For the text-containing cell, return its midpoint in [X, Y] coordinate format. 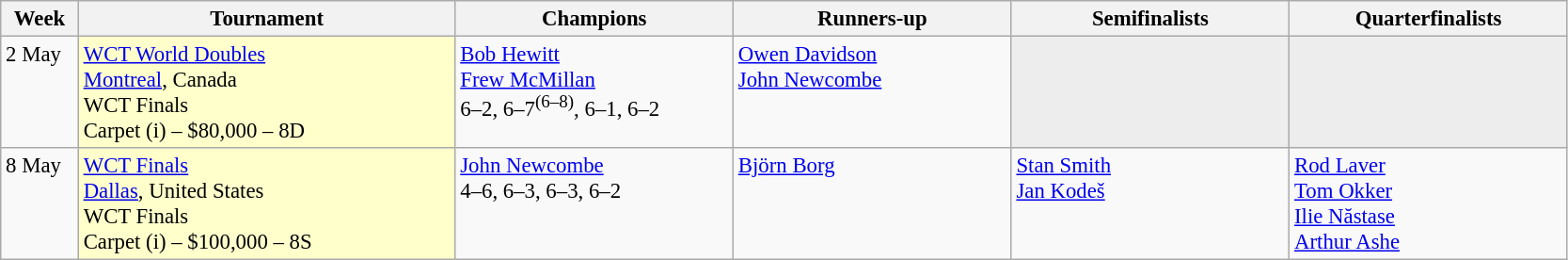
WCT World Doubles Montreal, CanadaWCT FinalsCarpet (i) – $80,000 – 8D [267, 92]
John Newcombe4–6, 6–3, 6–3, 6–2 [594, 203]
Bob Hewitt Frew McMillan6–2, 6–7(6–8), 6–1, 6–2 [594, 92]
Owen Davidson John Newcombe [873, 92]
Tournament [267, 19]
Quarterfinalists [1429, 19]
WCT Finals Dallas, United StatesWCT FinalsCarpet (i) – $100,000 – 8S [267, 203]
Champions [594, 19]
Stan Smith Jan Kodeš [1150, 203]
8 May [40, 203]
Runners-up [873, 19]
Week [40, 19]
Semifinalists [1150, 19]
Björn Borg [873, 203]
Rod Laver Tom Okker Ilie Năstase Arthur Ashe [1429, 203]
2 May [40, 92]
